Return (X, Y) of the center of cell containing provided text 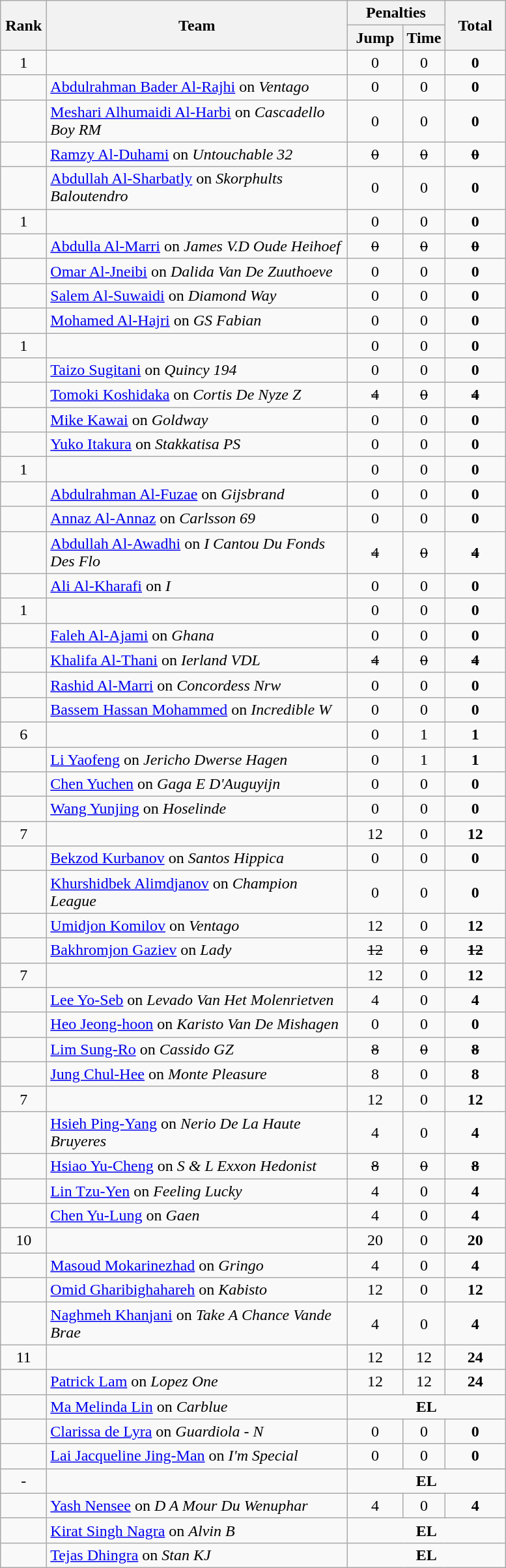
Hsieh Ping-Yang on Nerio De La Haute Bruyeres (197, 1133)
Lim Sung-Ro on Cassido GZ (197, 1049)
Patrick Lam on Lopez One (197, 1382)
Team (197, 25)
Jung Chul-Hee on Monte Pleasure (197, 1074)
Lai Jacqueline Jing-Man on I'm Special (197, 1456)
Clarissa de Lyra on Guardiola - N (197, 1431)
Time (424, 38)
Penalties (396, 13)
Umidjon Komilov on Ventago (197, 926)
Salem Al-Suwaidi on Diamond Way (197, 296)
Yash Nensee on D A Mour Du Wenuphar (197, 1506)
Heo Jeong-hoon on Karisto Van De Mishagen (197, 1025)
Lin Tzu-Yen on Feeling Lucky (197, 1190)
Bakhromjon Gaziev on Lady (197, 950)
Masoud Mokarinezhad on Gringo (197, 1265)
Chen Yuchen on Gaga E D'Auguyijn (197, 784)
Abdulrahman Al-Fuzae on Gijsbrand (197, 494)
Khalifa Al-Thani on Ierland VDL (197, 660)
Omar Al-Jneibi on Dalida Van De Zuuthoeve (197, 271)
Naghmeh Khanjani on Take A Chance Vande Brae (197, 1324)
Ali Al-Kharafi on I (197, 586)
Bekzod Kurbanov on Santos Hippica (197, 859)
Hsiao Yu-Cheng on S & L Exxon Hedonist (197, 1166)
Bassem Hassan Mohammed on Incredible W (197, 709)
Abdullah Al-Awadhi on I Cantou Du Fonds Des Flo (197, 552)
6 (23, 734)
Total (475, 25)
Omid Gharibighahareh on Kabisto (197, 1290)
Wang Yunjing on Hoselinde (197, 809)
Ma Melinda Lin on Carblue (197, 1407)
Tejas Dhingra on Stan KJ (197, 1555)
Annaz Al-Annaz on Carlsson 69 (197, 519)
Ramzy Al-Duhami on Untouchable 32 (197, 154)
Jump (375, 38)
10 (23, 1241)
Abdulrahman Bader Al-Rajhi on Ventago (197, 87)
Li Yaofeng on Jericho Dwerse Hagen (197, 760)
Tomoki Koshidaka on Cortis De Nyze Z (197, 395)
Mike Kawai on Goldway (197, 420)
Abdulla Al-Marri on James V.D Oude Heihoef (197, 246)
Khurshidbek Alimdjanov on Champion League (197, 892)
Rashid Al-Marri on Concordess Nrw (197, 685)
Kirat Singh Nagra on Alvin B (197, 1530)
Meshari Alhumaidi Al-Harbi on Cascadello Boy RM (197, 121)
Lee Yo-Seb on Levado Van Het Molenrietven (197, 1000)
Yuko Itakura on Stakkatisa PS (197, 445)
Chen Yu-Lung on Gaen (197, 1216)
11 (23, 1357)
Abdullah Al-Sharbatly on Skorphults Baloutendro (197, 187)
- (23, 1481)
Rank (23, 25)
Taizo Sugitani on Quincy 194 (197, 370)
Faleh Al-Ajami on Ghana (197, 635)
Mohamed Al-Hajri on GS Fabian (197, 320)
